Return [x, y] of the center of cell containing provided text 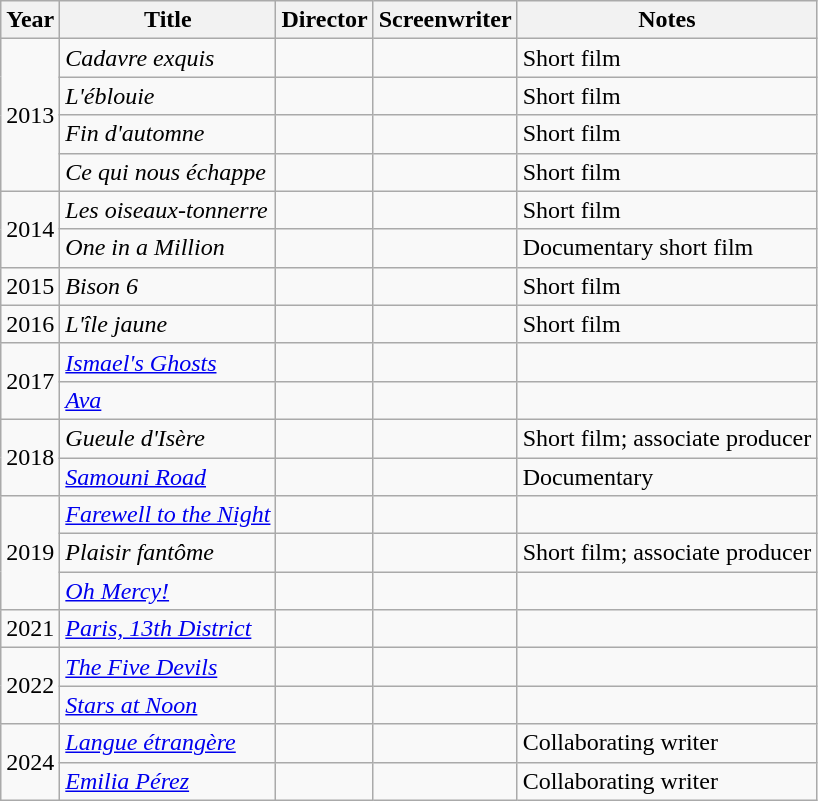
Screenwriter [445, 20]
2022 [30, 686]
Les oiseaux-tonnerre [168, 210]
Farewell to the Night [168, 515]
Plaisir fantôme [168, 553]
One in a Million [168, 248]
2014 [30, 229]
Gueule d'Isère [168, 438]
L'île jaune [168, 324]
Ava [168, 400]
Oh Mercy! [168, 591]
Documentary [667, 477]
Title [168, 20]
Emilia Pérez [168, 781]
Fin d'automne [168, 134]
The Five Devils [168, 667]
Notes [667, 20]
2024 [30, 762]
Documentary short film [667, 248]
2016 [30, 324]
L'éblouie [168, 96]
2018 [30, 457]
Year [30, 20]
2015 [30, 286]
Langue étrangère [168, 743]
Samouni Road [168, 477]
2021 [30, 629]
2013 [30, 115]
Stars at Noon [168, 705]
Bison 6 [168, 286]
Director [324, 20]
2017 [30, 381]
Cadavre exquis [168, 58]
Paris, 13th District [168, 629]
2019 [30, 553]
Ce qui nous échappe [168, 172]
Ismael's Ghosts [168, 362]
